Search for the cell housing the specified text and yield its (x, y) center coordinate. 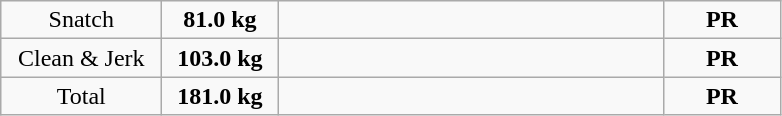
103.0 kg (220, 58)
81.0 kg (220, 20)
Snatch (82, 20)
Total (82, 96)
181.0 kg (220, 96)
Clean & Jerk (82, 58)
